Extract the (X, Y) coordinate from the center of the cell holding the provided text.  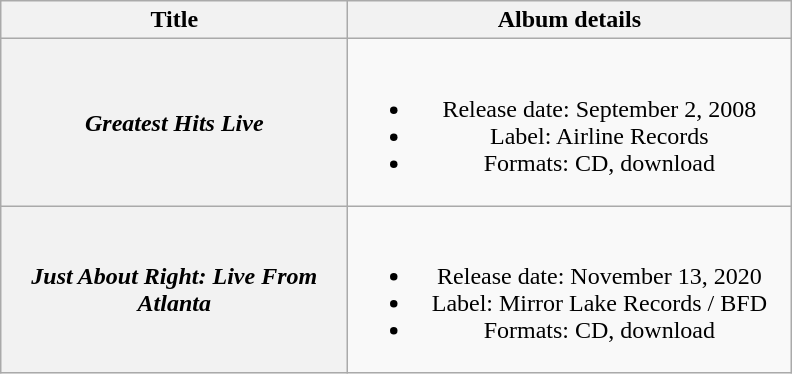
Release date: November 13, 2020Label: Mirror Lake Records / BFDFormats: CD, download (570, 290)
Just About Right: Live From Atlanta (174, 290)
Greatest Hits Live (174, 122)
Release date: September 2, 2008Label: Airline RecordsFormats: CD, download (570, 122)
Title (174, 20)
Album details (570, 20)
